Determine the [X, Y] coordinate at the center of the cell enclosing the given text.  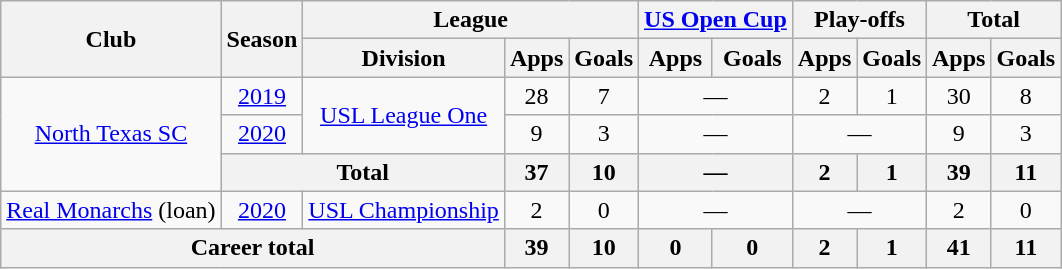
Real Monarchs (loan) [111, 210]
Career total [253, 248]
28 [536, 96]
2019 [262, 96]
30 [959, 96]
Division [404, 58]
Club [111, 39]
37 [536, 172]
Play-offs [859, 20]
8 [1026, 96]
League [471, 20]
US Open Cup [716, 20]
USL League One [404, 115]
USL Championship [404, 210]
Season [262, 39]
North Texas SC [111, 134]
41 [959, 248]
7 [604, 96]
